From the cell containing the given text, extract its center point as (X, Y) coordinate. 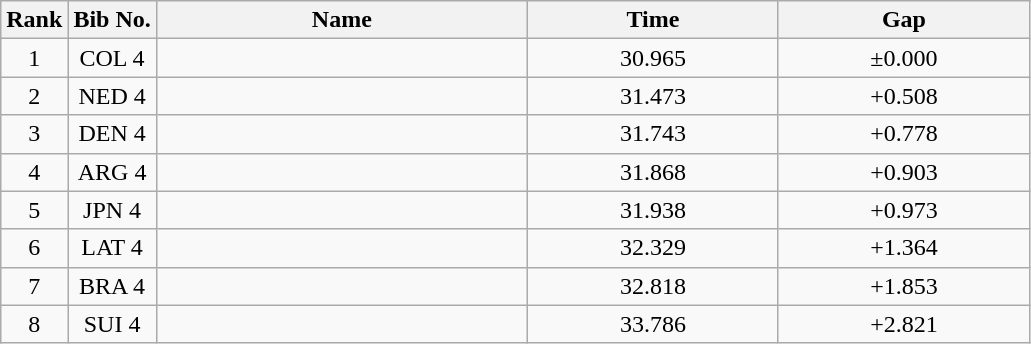
32.818 (652, 286)
31.868 (652, 172)
6 (34, 248)
Bib No. (112, 20)
5 (34, 210)
31.938 (652, 210)
ARG 4 (112, 172)
33.786 (652, 324)
NED 4 (112, 96)
+2.821 (904, 324)
BRA 4 (112, 286)
SUI 4 (112, 324)
COL 4 (112, 58)
+0.778 (904, 134)
+0.508 (904, 96)
32.329 (652, 248)
+0.903 (904, 172)
+1.853 (904, 286)
1 (34, 58)
Rank (34, 20)
DEN 4 (112, 134)
31.743 (652, 134)
±0.000 (904, 58)
LAT 4 (112, 248)
8 (34, 324)
4 (34, 172)
31.473 (652, 96)
JPN 4 (112, 210)
+0.973 (904, 210)
Time (652, 20)
7 (34, 286)
30.965 (652, 58)
3 (34, 134)
Name (342, 20)
+1.364 (904, 248)
2 (34, 96)
Gap (904, 20)
